Search for the cell housing the specified text and yield its (x, y) center coordinate. 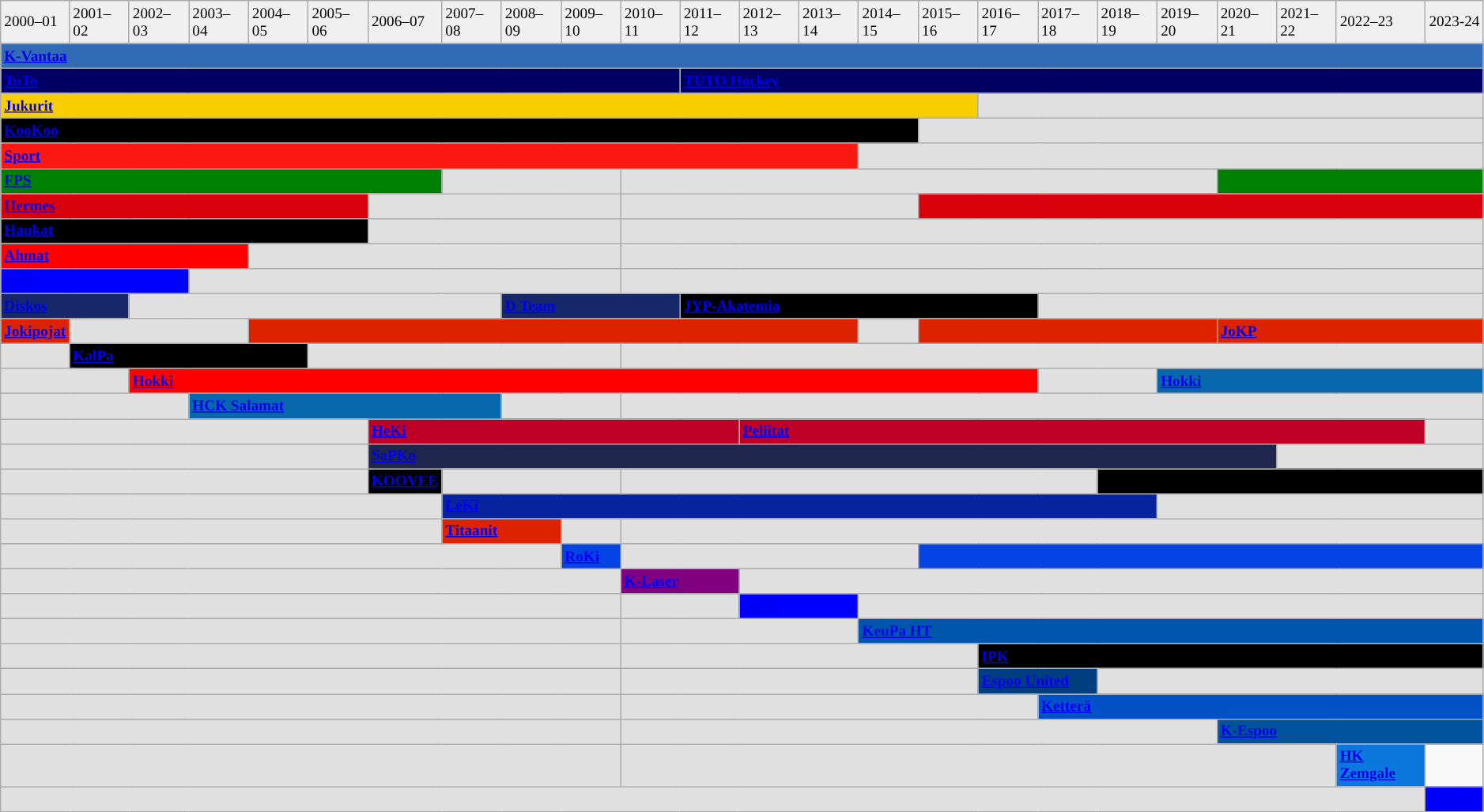
IPK (1230, 656)
Jokerit (1455, 799)
KOOVEE (405, 482)
2004–05 (278, 22)
FPS (221, 181)
KooKoo (460, 131)
2005–06 (338, 22)
UJK (95, 281)
Diskos (65, 306)
Jokipojat (35, 331)
2002–03 (159, 22)
K-Vantaa (742, 56)
Hermes (185, 206)
2000–01 (35, 22)
2021–22 (1307, 22)
KeuPa HT (1171, 631)
2014–15 (889, 22)
2020–21 (1247, 22)
2017–18 (1068, 22)
2008–09 (531, 22)
Jukurit (489, 106)
2013–14 (829, 22)
K-Laser (680, 581)
JYP-Akatemia (859, 306)
Ketterä (1261, 706)
2019–20 (1188, 22)
D Team (591, 306)
2011–12 (710, 22)
LeKi (800, 506)
2006–07 (405, 22)
2010–11 (650, 22)
SaPKo (822, 456)
HeKi (553, 431)
JoKP (1350, 331)
2001–02 (100, 22)
2015–16 (948, 22)
2023-24 (1455, 22)
2003–04 (219, 22)
2012–13 (769, 22)
Sport (430, 156)
TuTo (340, 81)
2009–10 (591, 22)
2018–19 (1127, 22)
HK Zemgale (1380, 765)
Peliitat (1082, 431)
Haukat (185, 231)
2007–08 (472, 22)
2016–17 (1008, 22)
K-Espoo (1350, 731)
HCK (799, 606)
RoKi (591, 557)
KalPa (189, 356)
2022–23 (1380, 22)
Titaanit (501, 531)
Espoo United (1037, 682)
TUTO Hockey (1082, 81)
HCK Salamat (345, 406)
Ahmat (125, 256)
